Provide the [X, Y] coordinate of the cell's center where the given text is located.  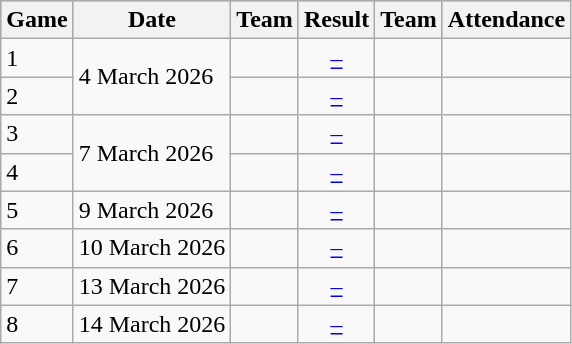
Result [336, 20]
10 March 2026 [152, 248]
4 March 2026 [152, 77]
8 [37, 324]
1 [37, 58]
9 March 2026 [152, 210]
Attendance [506, 20]
Game [37, 20]
7 March 2026 [152, 153]
4 [37, 172]
7 [37, 286]
14 March 2026 [152, 324]
13 March 2026 [152, 286]
2 [37, 96]
5 [37, 210]
Date [152, 20]
6 [37, 248]
3 [37, 134]
